From the cell containing the given text, extract its center point as [X, Y] coordinate. 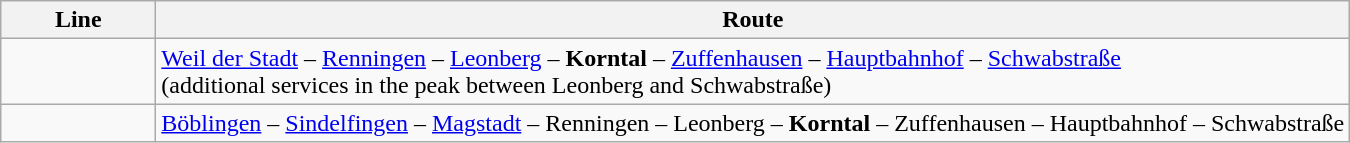
Böblingen – Sindelfingen – Magstadt – Renningen – Leonberg – Korntal – Zuffenhausen – Hauptbahnhof – Schwabstraße [753, 123]
Route [753, 20]
Line [78, 20]
